Extract the [x, y] coordinate from the center of the cell holding the provided text.  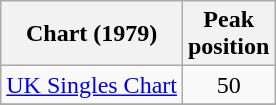
Peakposition [228, 34]
UK Singles Chart [92, 85]
50 [228, 85]
Chart (1979) [92, 34]
